Capture the cell that displays the provided text and extract its (X, Y) central coordinate. 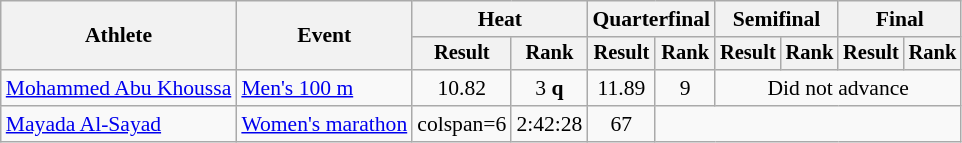
Event (324, 36)
Did not advance (838, 88)
colspan=6 (462, 124)
Women's marathon (324, 124)
Athlete (119, 36)
67 (621, 124)
Final (900, 19)
3 q (549, 88)
Heat (500, 19)
Mohammed Abu Khoussa (119, 88)
Mayada Al-Sayad (119, 124)
2:42:28 (549, 124)
Quarterfinal (651, 19)
9 (685, 88)
11.89 (621, 88)
Semifinal (776, 19)
Men's 100 m (324, 88)
10.82 (462, 88)
